Return (x, y) of the center of cell containing provided text 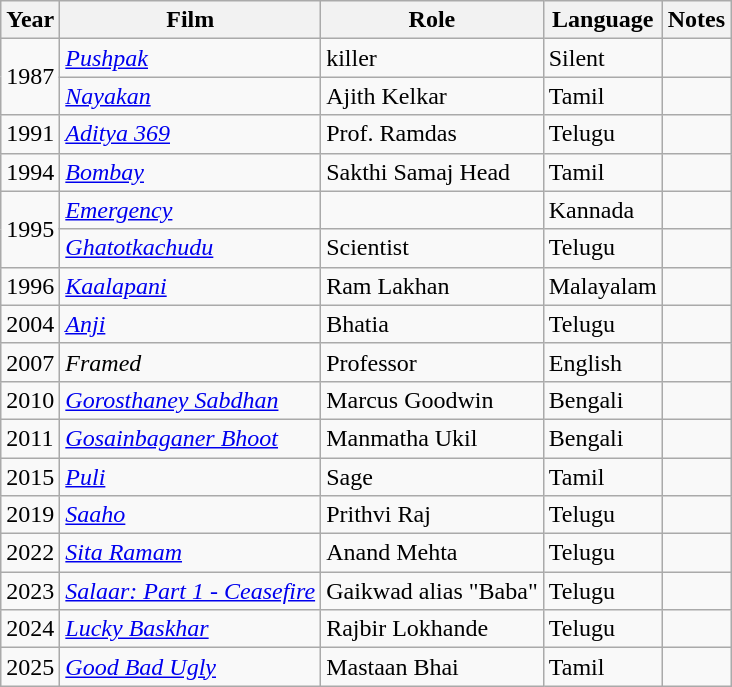
Silent (602, 58)
2022 (30, 553)
Language (602, 20)
Gorosthaney Sabdhan (190, 400)
Gosainbaganer Bhoot (190, 438)
1991 (30, 134)
2024 (30, 629)
Ram Lakhan (432, 286)
Scientist (432, 248)
Puli (190, 477)
2011 (30, 438)
Film (190, 20)
1995 (30, 229)
Prithvi Raj (432, 515)
Sage (432, 477)
Manmatha Ukil (432, 438)
Gaikwad alias "Baba" (432, 591)
Saaho (190, 515)
Ghatotkachudu (190, 248)
2010 (30, 400)
Ajith Kelkar (432, 96)
Pushpak (190, 58)
Salaar: Part 1 - Ceasefire (190, 591)
Rajbir Lokhande (432, 629)
Notes (696, 20)
Sakthi Samaj Head (432, 172)
2004 (30, 324)
Bombay (190, 172)
Marcus Goodwin (432, 400)
English (602, 362)
Sita Ramam (190, 553)
1994 (30, 172)
1987 (30, 77)
killer (432, 58)
Mastaan Bhai (432, 667)
Anji (190, 324)
Kannada (602, 210)
Kaalapani (190, 286)
Bhatia (432, 324)
1996 (30, 286)
Aditya 369 (190, 134)
Year (30, 20)
Framed (190, 362)
Role (432, 20)
Good Bad Ugly (190, 667)
2025 (30, 667)
Nayakan (190, 96)
Emergency (190, 210)
2007 (30, 362)
Malayalam (602, 286)
Anand Mehta (432, 553)
Prof. Ramdas (432, 134)
2019 (30, 515)
2015 (30, 477)
Lucky Baskhar (190, 629)
2023 (30, 591)
Professor (432, 362)
